For the text-containing cell, return its midpoint in (x, y) coordinate format. 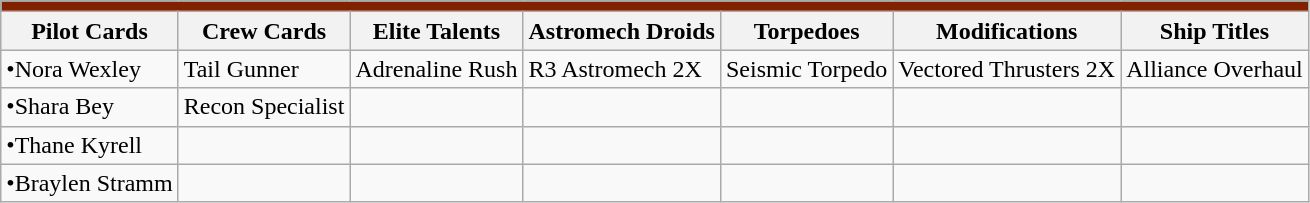
Ship Titles (1215, 31)
R3 Astromech 2X (622, 69)
Astromech Droids (622, 31)
Tail Gunner (264, 69)
Torpedoes (806, 31)
Adrenaline Rush (436, 69)
Pilot Cards (90, 31)
Elite Talents (436, 31)
Alliance Overhaul (1215, 69)
Modifications (1007, 31)
Seismic Torpedo (806, 69)
Vectored Thrusters 2X (1007, 69)
•Shara Bey (90, 107)
Crew Cards (264, 31)
•Thane Kyrell (90, 145)
•Braylen Stramm (90, 183)
•Nora Wexley (90, 69)
Recon Specialist (264, 107)
